Extract the [x, y] coordinate from the center of the cell holding the provided text.  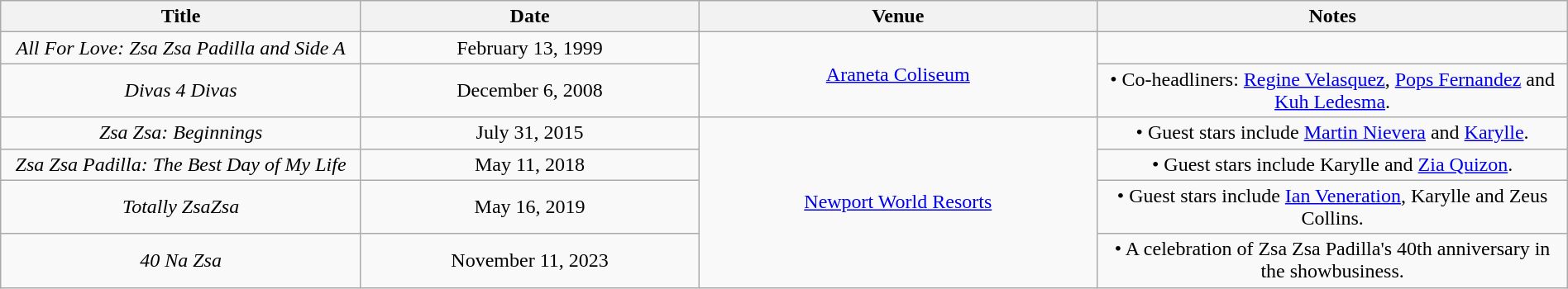
Divas 4 Divas [181, 91]
November 11, 2023 [529, 261]
• Guest stars include Ian Veneration, Karylle and Zeus Collins. [1332, 206]
Araneta Coliseum [898, 74]
• Co-headliners: Regine Velasquez, Pops Fernandez and Kuh Ledesma. [1332, 91]
May 16, 2019 [529, 206]
• Guest stars include Karylle and Zia Quizon. [1332, 164]
• Guest stars include Martin Nievera and Karylle. [1332, 133]
Zsa Zsa Padilla: The Best Day of My Life [181, 164]
Venue [898, 17]
• A celebration of Zsa Zsa Padilla's 40th anniversary in the showbusiness. [1332, 261]
Notes [1332, 17]
December 6, 2008 [529, 91]
40 Na Zsa [181, 261]
All For Love: Zsa Zsa Padilla and Side A [181, 48]
February 13, 1999 [529, 48]
Totally ZsaZsa [181, 206]
Zsa Zsa: Beginnings [181, 133]
Date [529, 17]
May 11, 2018 [529, 164]
Title [181, 17]
Newport World Resorts [898, 202]
July 31, 2015 [529, 133]
